Return the [X, Y] coordinate for the center point of the cell that contains the specified text.  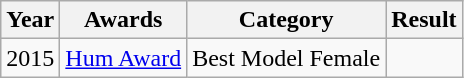
Best Model Female [286, 58]
Year [30, 20]
Hum Award [124, 58]
Awards [124, 20]
Result [424, 20]
2015 [30, 58]
Category [286, 20]
